Scan for the cell matching the given text and deliver its [X, Y] coordinate at center. 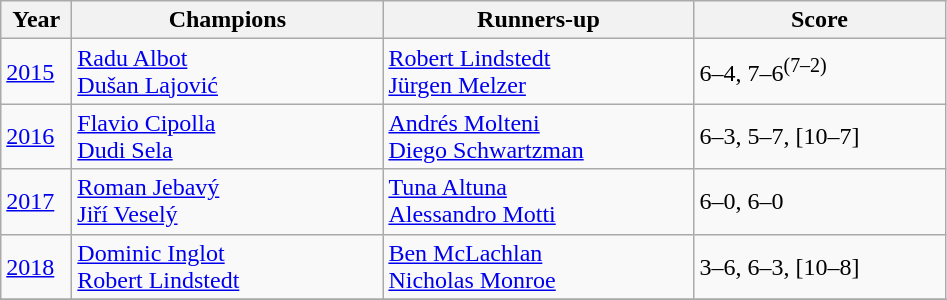
6–3, 5–7, [10–7] [820, 136]
2017 [36, 202]
Radu Albot Dušan Lajović [228, 72]
2015 [36, 72]
Runners-up [538, 20]
2016 [36, 136]
Robert Lindstedt Jürgen Melzer [538, 72]
Andrés Molteni Diego Schwartzman [538, 136]
Score [820, 20]
6–4, 7–6(7–2) [820, 72]
Champions [228, 20]
Year [36, 20]
Ben McLachlan Nicholas Monroe [538, 266]
Roman Jebavý Jiří Veselý [228, 202]
6–0, 6–0 [820, 202]
3–6, 6–3, [10–8] [820, 266]
Dominic Inglot Robert Lindstedt [228, 266]
Tuna Altuna Alessandro Motti [538, 202]
2018 [36, 266]
Flavio Cipolla Dudi Sela [228, 136]
